Extract the (x, y) coordinate from the center of the cell holding the provided text.  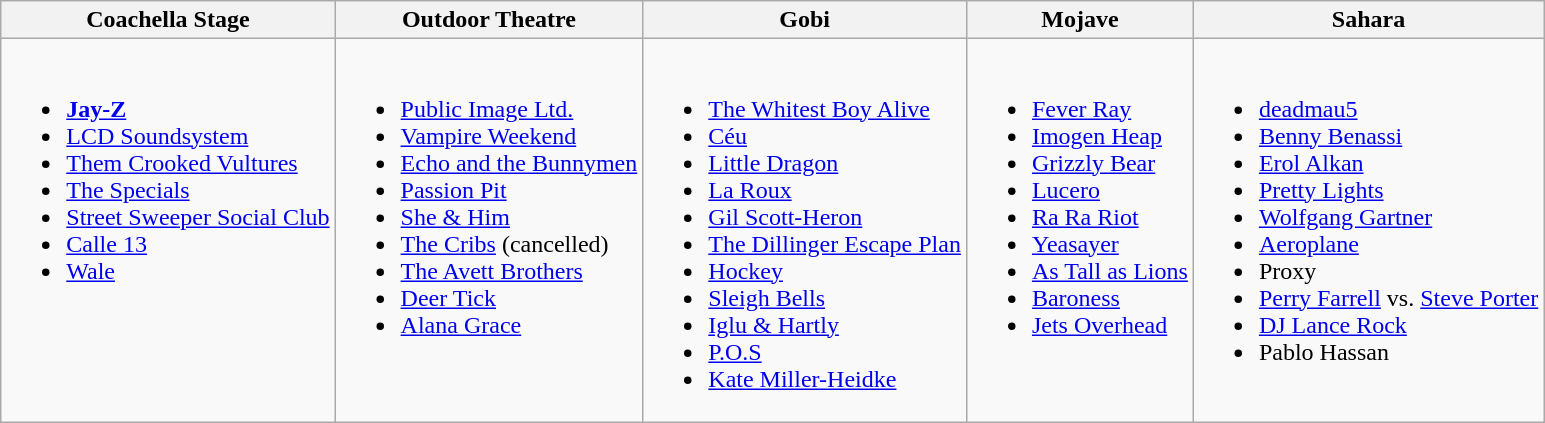
Public Image Ltd.Vampire WeekendEcho and the BunnymenPassion PitShe & HimThe Cribs (cancelled)The Avett BrothersDeer TickAlana Grace (489, 230)
deadmau5Benny BenassiErol AlkanPretty LightsWolfgang GartnerAeroplaneProxyPerry Farrell vs. Steve PorterDJ Lance RockPablo Hassan (1368, 230)
The Whitest Boy AliveCéuLittle DragonLa RouxGil Scott-HeronThe Dillinger Escape PlanHockeySleigh BellsIglu & HartlyP.O.SKate Miller-Heidke (805, 230)
Gobi (805, 20)
Jay-ZLCD SoundsystemThem Crooked VulturesThe SpecialsStreet Sweeper Social ClubCalle 13Wale (168, 230)
Sahara (1368, 20)
Fever RayImogen HeapGrizzly BearLuceroRa Ra RiotYeasayerAs Tall as LionsBaronessJets Overhead (1080, 230)
Mojave (1080, 20)
Coachella Stage (168, 20)
Outdoor Theatre (489, 20)
